Pinpoint the cell where the given text exists, returning its (x, y) midpoint coordinate. 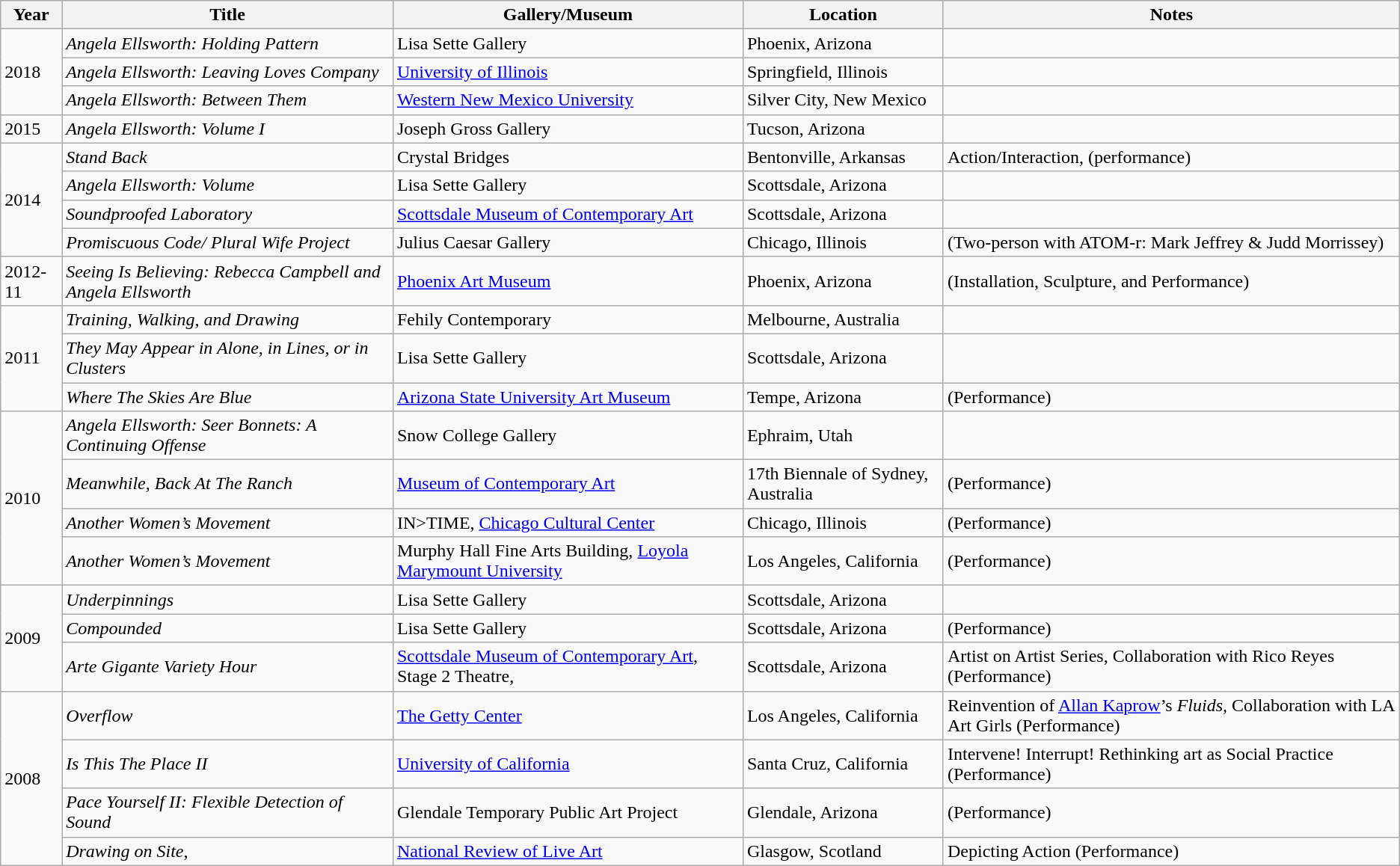
University of California (568, 764)
Soundproofed Laboratory (227, 214)
Seeing Is Believing: Rebecca Campbell and Angela Ellsworth (227, 281)
2008 (31, 778)
Museum of Contemporary Art (568, 485)
Bentonville, Arkansas (843, 157)
Training, Walking, and Drawing (227, 319)
Angela Ellsworth: Holding Pattern (227, 43)
Title (227, 15)
Julius Caesar Gallery (568, 242)
2009 (31, 639)
Compounded (227, 628)
Meanwhile, Back At The Ranch (227, 485)
Promiscuous Code/ Plural Wife Project (227, 242)
Overflow (227, 715)
Drawing on Site, (227, 851)
Angela Ellsworth: Leaving Loves Company (227, 72)
Angela Ellsworth: Volume I (227, 129)
2015 (31, 129)
Silver City, New Mexico (843, 100)
Location (843, 15)
Arizona State University Art Museum (568, 397)
Joseph Gross Gallery (568, 129)
Notes (1171, 15)
Intervene! Interrupt! Rethinking art as Social Practice (Performance) (1171, 764)
Fehily Contemporary (568, 319)
IN>TIME, Chicago Cultural Center (568, 523)
The Getty Center (568, 715)
Pace Yourself II: Flexible Detection of Sound (227, 812)
Santa Cruz, California (843, 764)
Tucson, Arizona (843, 129)
Is This The Place II (227, 764)
2011 (31, 357)
Artist on Artist Series, Collaboration with Rico Reyes(Performance) (1171, 667)
2010 (31, 498)
Tempe, Arizona (843, 397)
Glendale Temporary Public Art Project (568, 812)
Arte Gigante Variety Hour (227, 667)
2018 (31, 72)
2012-11 (31, 281)
Western New Mexico University (568, 100)
Springfield, Illinois (843, 72)
National Review of Live Art (568, 851)
Gallery/Museum (568, 15)
Depicting Action (Performance) (1171, 851)
Stand Back (227, 157)
Glendale, Arizona (843, 812)
Reinvention of Allan Kaprow’s Fluids, Collaboration with LA Art Girls (Performance) (1171, 715)
Glasgow, Scotland (843, 851)
(Two-person with ATOM-r: Mark Jeffrey & Judd Morrissey) (1171, 242)
Scottsdale Museum of Contemporary Art (568, 214)
Angela Ellsworth: Seer Bonnets: A Continuing Offense (227, 435)
Crystal Bridges (568, 157)
17th Biennale of Sydney, Australia (843, 485)
Where The Skies Are Blue (227, 397)
Year (31, 15)
2014 (31, 200)
Ephraim, Utah (843, 435)
Phoenix Art Museum (568, 281)
Action/Interaction, (performance) (1171, 157)
(Installation, Sculpture, and Performance) (1171, 281)
Scottsdale Museum of Contemporary Art, Stage 2 Theatre, (568, 667)
University of Illinois (568, 72)
Melbourne, Australia (843, 319)
Angela Ellsworth: Between Them (227, 100)
Angela Ellsworth: Volume (227, 185)
They May Appear in Alone, in Lines, or in Clusters (227, 357)
Underpinnings (227, 600)
Murphy Hall Fine Arts Building, Loyola Marymount University (568, 561)
Snow College Gallery (568, 435)
